Provide the [X, Y] coordinate of the cell's center where the given text is located.  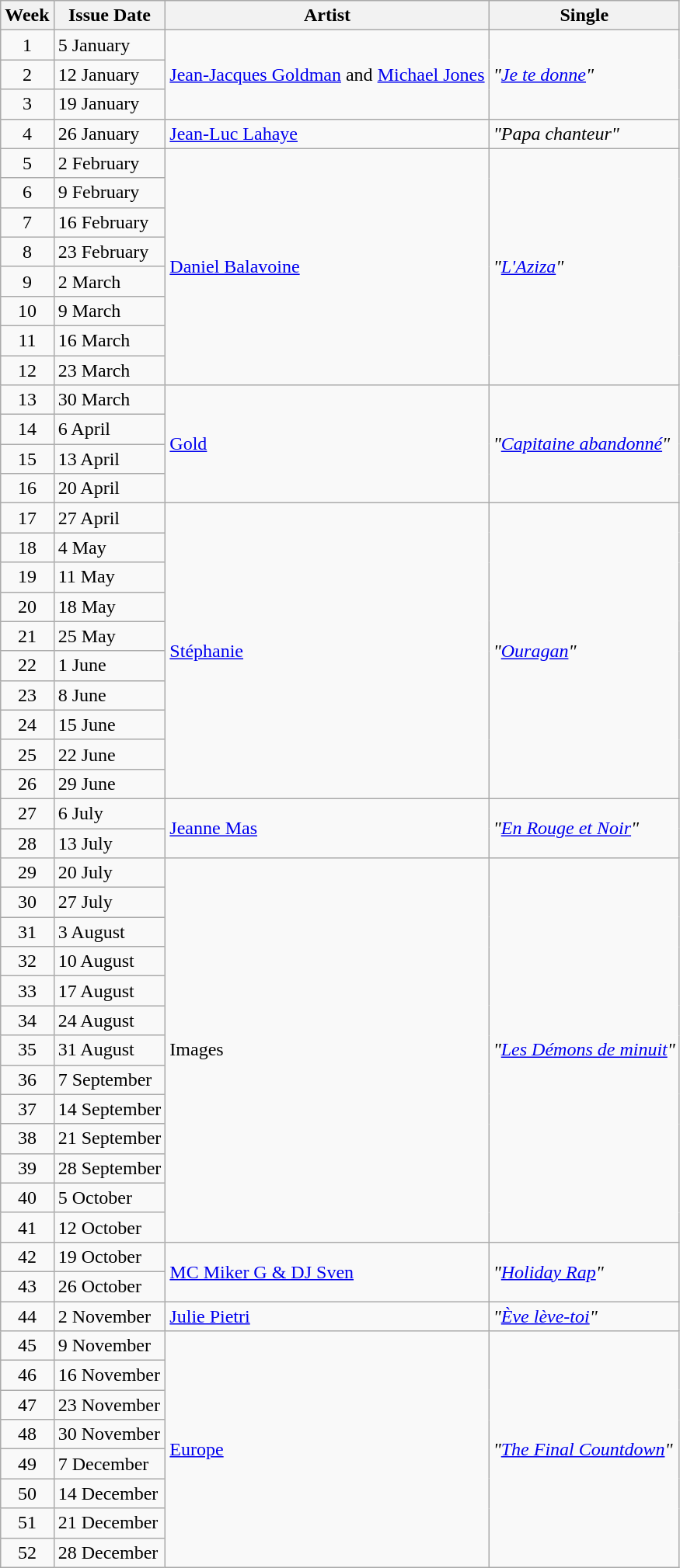
"Je te donne" [584, 75]
50 [27, 1493]
26 January [110, 134]
6 July [110, 813]
12 October [110, 1227]
30 [27, 902]
Gold [327, 444]
2 [27, 75]
17 August [110, 991]
19 [27, 577]
Images [327, 1050]
23 [27, 695]
20 [27, 607]
16 March [110, 340]
Single [584, 16]
46 [27, 1375]
26 October [110, 1286]
24 [27, 725]
5 January [110, 45]
MC Miker G & DJ Sven [327, 1271]
3 August [110, 932]
18 May [110, 607]
6 [27, 193]
13 April [110, 459]
35 [27, 1050]
Daniel Balavoine [327, 266]
14 September [110, 1109]
"Les Démons de minuit" [584, 1050]
29 [27, 873]
21 September [110, 1139]
5 October [110, 1198]
"Capitaine abandonné" [584, 444]
16 November [110, 1375]
Stéphanie [327, 651]
26 [27, 784]
9 November [110, 1346]
23 November [110, 1405]
"Ouragan" [584, 651]
19 October [110, 1257]
25 [27, 754]
49 [27, 1464]
29 June [110, 784]
9 March [110, 311]
22 [27, 666]
16 [27, 488]
33 [27, 991]
27 [27, 813]
37 [27, 1109]
21 [27, 636]
13 [27, 400]
3 [27, 104]
11 [27, 340]
4 May [110, 548]
"Ève lève-toi" [584, 1316]
21 December [110, 1523]
9 February [110, 193]
15 [27, 459]
4 [27, 134]
12 [27, 370]
"Papa chanteur" [584, 134]
17 [27, 518]
9 [27, 281]
45 [27, 1346]
18 [27, 548]
34 [27, 1020]
24 August [110, 1020]
7 September [110, 1080]
16 February [110, 222]
1 [27, 45]
52 [27, 1552]
27 April [110, 518]
5 [27, 163]
7 [27, 222]
48 [27, 1434]
2 November [110, 1316]
39 [27, 1168]
28 December [110, 1552]
14 December [110, 1493]
43 [27, 1286]
8 [27, 252]
Week [27, 16]
Issue Date [110, 16]
47 [27, 1405]
Artist [327, 16]
41 [27, 1227]
23 February [110, 252]
20 April [110, 488]
31 August [110, 1050]
38 [27, 1139]
15 June [110, 725]
6 April [110, 429]
31 [27, 932]
"En Rouge et Noir" [584, 828]
10 [27, 311]
11 May [110, 577]
40 [27, 1198]
Jean-Luc Lahaye [327, 134]
27 July [110, 902]
"Holiday Rap" [584, 1271]
7 December [110, 1464]
25 May [110, 636]
51 [27, 1523]
23 March [110, 370]
"L'Aziza" [584, 266]
20 July [110, 873]
28 [27, 843]
Europe [327, 1449]
13 July [110, 843]
32 [27, 961]
30 November [110, 1434]
1 June [110, 666]
36 [27, 1080]
"The Final Countdown" [584, 1449]
10 August [110, 961]
14 [27, 429]
2 March [110, 281]
44 [27, 1316]
Julie Pietri [327, 1316]
30 March [110, 400]
2 February [110, 163]
28 September [110, 1168]
Jeanne Mas [327, 828]
22 June [110, 754]
19 January [110, 104]
12 January [110, 75]
Jean-Jacques Goldman and Michael Jones [327, 75]
42 [27, 1257]
8 June [110, 695]
